Extract the [x, y] coordinate from the center of the cell holding the provided text.  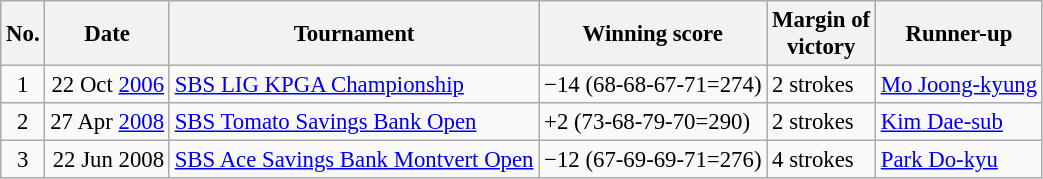
Margin ofvictory [822, 34]
+2 (73-68-79-70=290) [653, 122]
Date [107, 34]
4 strokes [822, 160]
SBS Ace Savings Bank Montvert Open [354, 160]
Park Do-kyu [958, 160]
Tournament [354, 34]
Runner-up [958, 34]
27 Apr 2008 [107, 122]
SBS LIG KPGA Championship [354, 85]
Mo Joong-kyung [958, 85]
Kim Dae-sub [958, 122]
No. [23, 34]
2 [23, 122]
22 Jun 2008 [107, 160]
Winning score [653, 34]
SBS Tomato Savings Bank Open [354, 122]
−14 (68-68-67-71=274) [653, 85]
22 Oct 2006 [107, 85]
−12 (67-69-69-71=276) [653, 160]
3 [23, 160]
1 [23, 85]
